Return [X, Y] of the center of cell containing provided text 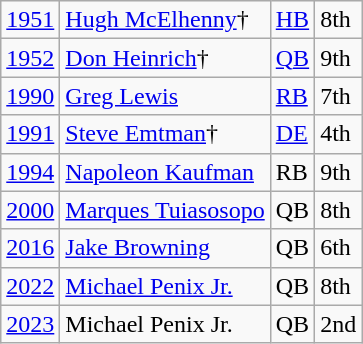
2000 [30, 210]
Greg Lewis [165, 96]
Don Heinrich† [165, 58]
DE [292, 134]
1952 [30, 58]
1991 [30, 134]
Hugh McElhenny† [165, 20]
7th [338, 96]
Jake Browning [165, 248]
1951 [30, 20]
2023 [30, 324]
HB [292, 20]
Napoleon Kaufman [165, 172]
Marques Tuiasosopo [165, 210]
2022 [30, 286]
4th [338, 134]
2nd [338, 324]
2016 [30, 248]
Steve Emtman† [165, 134]
1990 [30, 96]
6th [338, 248]
1994 [30, 172]
